Detect which cell encompasses the target text, then output its [X, Y] center coordinate. 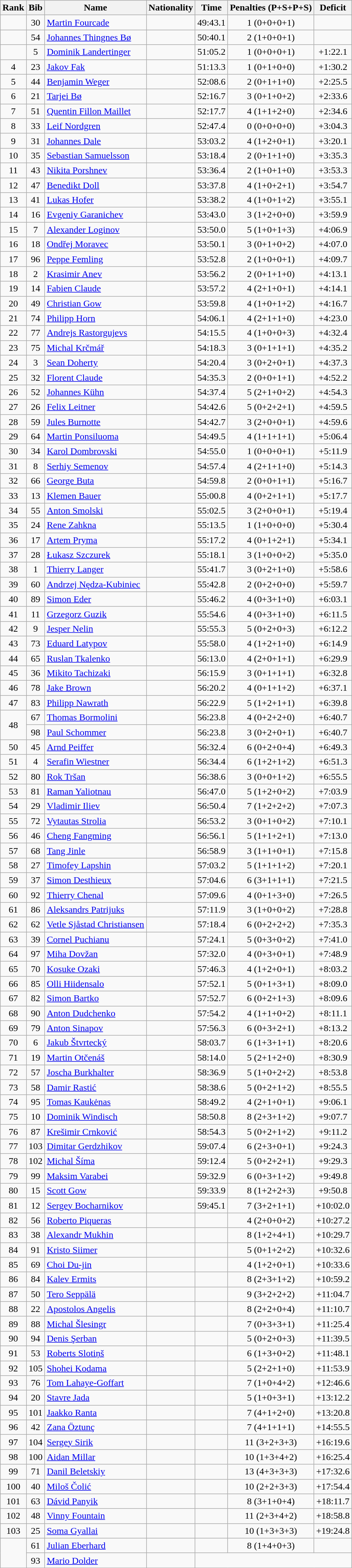
+1:22.1 [333, 52]
7 (1+0+4+2) [271, 1383]
+7:26.5 [333, 895]
Nationality [171, 8]
Joscha Burkhalter [96, 1072]
55:00.8 [211, 496]
Cornel Puchianu [96, 939]
+8:20.6 [333, 1043]
7 (3+2+1+1) [271, 1206]
54:18.3 [211, 348]
Aidan Millar [96, 1457]
Sebastian Samuelsson [96, 155]
5 (0+1+2+2) [271, 1250]
+4:16.7 [333, 303]
58:03.7 [211, 1043]
Evgeniy Garanichev [96, 215]
6 (0+2+0+4) [271, 747]
Jakub Štvrtecký [96, 1043]
56:53.2 [211, 821]
0 (0+0+0+0) [271, 126]
+10:29.7 [333, 1235]
57:54.2 [211, 1013]
57:56.3 [211, 1028]
6 (0+3+2+1) [271, 1028]
56:13.0 [211, 659]
51:13.3 [211, 67]
+17:32.6 [333, 1472]
Mario Dolder [96, 1560]
55:02.5 [211, 510]
Maksim Varabei [96, 1176]
55:18.1 [211, 555]
56:38.6 [211, 777]
4 (0+1+2+1) [271, 540]
4 (1+0+2+1) [271, 185]
+4:37.3 [333, 362]
57:18.4 [211, 925]
Kristo Siimer [96, 1250]
54:49.5 [211, 437]
4 (1+1+0+2) [271, 1013]
Time [211, 8]
+10:02.0 [333, 1206]
+4:06.9 [333, 230]
Łukasz Szczurek [96, 555]
+11:53.9 [333, 1368]
Soma Gyallai [96, 1531]
Johannes Kühn [96, 392]
6 (1+3+1+1) [271, 1043]
Tero Seppälä [96, 1294]
Bib [36, 8]
59:32.9 [211, 1176]
Damir Rastić [96, 1087]
Penalties (P+S+P+S) [271, 8]
Kalev Ermits [96, 1279]
+5:35.0 [333, 555]
Quentin Fillon Maillet [96, 111]
6 (0+2+1+3) [271, 998]
Karol Dombrovski [96, 451]
Rok Tršan [96, 777]
+6:11.5 [333, 614]
+5:11.9 [333, 451]
5 (0+1+3+1) [271, 984]
+8:53.8 [333, 1072]
+9:29.3 [333, 1161]
Ondřej Moravec [96, 244]
54:20.4 [211, 362]
56:32.4 [211, 747]
55:13.5 [211, 525]
5 (1+0+2+2) [271, 1072]
+17:54.4 [333, 1486]
+8:03.2 [333, 969]
Julian Eberhard [96, 1545]
54:57.4 [211, 466]
Benjamin Weger [96, 82]
52:08.6 [211, 82]
Raman Yaliotnau [96, 791]
50:40.1 [211, 37]
3 (0+2+1+0) [271, 570]
54:42.6 [211, 407]
Cheng Fangming [96, 836]
8 (2+2+0+4) [271, 1309]
Choi Du-jin [96, 1265]
+14:55.5 [333, 1427]
+7:28.8 [333, 910]
57:24.1 [211, 939]
59:12.4 [211, 1161]
+6:14.9 [333, 643]
4 (1+1+1+1) [271, 437]
+10:32.6 [333, 1250]
7 (1+2+2+2) [271, 806]
+9:11.2 [333, 1132]
Jesper Nelin [96, 629]
5 (1+1+1+2) [271, 865]
59:45.1 [211, 1206]
+7:15.8 [333, 850]
Lukas Hofer [96, 200]
54:06.1 [211, 318]
+10:59.2 [333, 1279]
+18:11.7 [333, 1501]
Miloš Čolić [96, 1486]
+5:14.3 [333, 466]
8 (1+4+0+3) [271, 1545]
Anton Smolski [96, 510]
+3:54.7 [333, 185]
Jakov Fak [96, 67]
5 (1+0+1+3) [271, 230]
Serhiy Semenov [96, 466]
56:22.9 [211, 703]
53:18.4 [211, 155]
Florent Claude [96, 377]
Vytautas Strolia [96, 821]
Simon Eder [96, 599]
Kosuke Ozaki [96, 969]
+6:39.8 [333, 703]
Simon Desthieux [96, 880]
Tomas Kaukėnas [96, 1102]
13 (4+3+3+3) [271, 1472]
Andrejs Rastorgujevs [96, 333]
+6:37.1 [333, 688]
+6:03.1 [333, 599]
7 (4+1+2+0) [271, 1413]
4 (1+1+2+0) [271, 111]
51:05.2 [211, 52]
Krasimir Anev [96, 274]
3 [36, 362]
10 (2+2+3+3) [271, 1486]
58:54.3 [211, 1132]
+2:25.5 [333, 82]
Anton Sinapov [96, 1028]
59:33.9 [211, 1191]
10 (1+3+3+3) [271, 1531]
5 (1+1+2+1) [271, 836]
+16:19.6 [333, 1442]
+13:20.8 [333, 1413]
57:52.7 [211, 998]
Timofey Lapshin [96, 865]
53:43.0 [211, 215]
Mikito Tachizaki [96, 673]
7 (4+1+1+1) [271, 1427]
Deficit [333, 8]
Jules Burnotte [96, 422]
+11:04.7 [333, 1294]
+7:13.0 [333, 836]
+4:23.0 [333, 318]
Michal Šlesingr [96, 1324]
+9:24.3 [333, 1146]
52:17.7 [211, 111]
+8:55.5 [333, 1087]
4 (0+2+2+0) [271, 718]
+11:25.4 [333, 1324]
+5:34.1 [333, 540]
55:58.0 [211, 643]
+5:06.4 [333, 437]
+3:35.3 [333, 155]
+11:10.7 [333, 1309]
Dominik Windisch [96, 1117]
Jake Brown [96, 688]
+16:25.4 [333, 1457]
George Buta [96, 481]
+6:49.3 [333, 747]
+7:03.9 [333, 791]
Name [96, 8]
1 (0+1+0+0) [271, 67]
Martin Ponsiluoma [96, 437]
+3:55.1 [333, 200]
+1:30.2 [333, 67]
+2:33.6 [333, 96]
Michal Krčmář [96, 348]
55:54.6 [211, 614]
Artem Pryma [96, 540]
+6:29.9 [333, 659]
2 (0+2+0+0) [271, 584]
52:47.4 [211, 126]
7 (0+3+3+1) [271, 1324]
+7:21.5 [333, 880]
Scott Gow [96, 1191]
+4:07.0 [333, 244]
Christian Gow [96, 303]
+7:10.1 [333, 821]
+9:07.7 [333, 1117]
+6:12.2 [333, 629]
56:56.1 [211, 836]
58:49.2 [211, 1102]
+9:49.8 [333, 1176]
Simon Bartko [96, 998]
+5:30.4 [333, 525]
+5:17.7 [333, 496]
Sergey Sirik [96, 1442]
+3:53.3 [333, 170]
4 (0+3+0+1) [271, 954]
3 (0+0+1+2) [271, 777]
53:36.4 [211, 170]
55:55.3 [211, 629]
Andrzej Nędza-Kubiniec [96, 584]
54:55.0 [211, 451]
Arnd Peiffer [96, 747]
52:16.7 [211, 96]
+7:48.9 [333, 954]
3 (1+2+0+0) [271, 215]
Olli Hiidensalo [96, 984]
+9:50.8 [333, 1191]
Stavre Jada [96, 1398]
57:46.3 [211, 969]
104 [36, 1442]
53:38.2 [211, 200]
6 (0+2+2+2) [271, 925]
Ruslan Tkalenko [96, 659]
+8:30.9 [333, 1058]
4 (1+0+0+3) [271, 333]
+19:24.8 [333, 1531]
Anton Dudchenko [96, 1013]
Roberts Slotiņš [96, 1353]
+6:32.8 [333, 673]
+7:35.3 [333, 925]
6 (3+1+1+1) [271, 880]
11 (2+3+4+2) [271, 1516]
Paul Schommer [96, 732]
Jaakko Ranta [96, 1413]
+4:32.4 [333, 333]
56:47.0 [211, 791]
Martin Fourcade [96, 23]
53:57.2 [211, 289]
Grzegorz Guzik [96, 614]
Eduard Latypov [96, 643]
5 (2+1+0+2) [271, 392]
9 (3+2+2+2) [271, 1294]
59:07.4 [211, 1146]
Thierry Langer [96, 570]
58:14.0 [211, 1058]
57:04.6 [211, 880]
1 [36, 570]
57:52.1 [211, 984]
Klemen Bauer [96, 496]
Apostolos Angelis [96, 1309]
49 [36, 303]
56:15.9 [211, 673]
Philipp Horn [96, 318]
4 (0+1+1+2) [271, 688]
11 (3+2+3+3) [271, 1442]
+4:54.3 [333, 392]
Fabien Claude [96, 289]
57:32.0 [211, 954]
57:09.6 [211, 895]
+18:58.8 [333, 1516]
+12:46.6 [333, 1383]
Dominik Landertinger [96, 52]
Nikita Porshnev [96, 170]
53:50.1 [211, 244]
+11:39.5 [333, 1338]
Aleksandrs Patrijuks [96, 910]
5 (0+3+0+2) [271, 939]
10 (1+3+4+2) [271, 1457]
Zana Öztunç [96, 1427]
58:38.6 [211, 1087]
8 (3+1+0+4) [271, 1501]
53:52.8 [211, 259]
Roberto Piqueras [96, 1220]
56:50.4 [211, 806]
Tang Jinle [96, 850]
+4:35.2 [333, 348]
57:11.9 [211, 910]
Shohei Kodama [96, 1368]
+13:12.2 [333, 1398]
+11:48.1 [333, 1353]
56:34.4 [211, 762]
+4:09.7 [333, 259]
4 (0+2+1+1) [271, 496]
Johannes Thingnes Bø [96, 37]
+6:51.3 [333, 762]
Serafin Wiestner [96, 762]
5 (1+2+0+2) [271, 791]
53:50.0 [211, 230]
Denis Şerban [96, 1338]
6 (0+3+1+2) [271, 1176]
+3:59.9 [333, 215]
+5:19.4 [333, 510]
+7:07.3 [333, 806]
+8:11.1 [333, 1013]
55:46.2 [211, 599]
+10:27.2 [333, 1220]
5 (1+2+1+1) [271, 703]
+6:55.5 [333, 777]
Thomas Bormolini [96, 718]
4 (1+2+1+0) [271, 643]
5 (2+2+1+0) [271, 1368]
Johannes Dale [96, 141]
Philipp Nawrath [96, 703]
54:37.4 [211, 392]
53:37.8 [211, 185]
Vinny Fountain [96, 1516]
Michal Šíma [96, 1161]
105 [36, 1368]
Alexandr Mukhin [96, 1235]
Felix Leitner [96, 407]
4 (0+1+3+0) [271, 895]
+7:20.1 [333, 865]
8 (1+2+2+3) [271, 1191]
54:42.7 [211, 422]
Krešimir Crnković [96, 1132]
5 (1+0+3+1) [271, 1398]
53:56.2 [211, 274]
+4:14.1 [333, 289]
6 (1+2+1+2) [271, 762]
Rank [13, 8]
56:20.2 [211, 688]
58:50.8 [211, 1117]
4 (2+0+0+2) [271, 1220]
54:35.3 [211, 377]
4 (2+0+1+1) [271, 659]
+8:13.2 [333, 1028]
+7:41.0 [333, 939]
Miha Dovžan [96, 954]
+5:16.7 [333, 481]
54:59.8 [211, 481]
Sean Doherty [96, 362]
Sergey Bocharnikov [96, 1206]
+8:09.0 [333, 984]
2 (1+0+1+0) [271, 170]
+2:34.6 [333, 111]
Tarjei Bø [96, 96]
58:36.9 [211, 1072]
57:03.2 [211, 865]
Rene Zahkna [96, 525]
Peppe Femling [96, 259]
Vetle Sjåstad Christiansen [96, 925]
Benedikt Doll [96, 185]
+4:59.6 [333, 422]
Thierry Chenal [96, 895]
+4:52.2 [333, 377]
Danil Beletskiy [96, 1472]
53:59.8 [211, 303]
55:41.7 [211, 570]
53:03.2 [211, 141]
Dávid Panyik [96, 1501]
6 (1+3+0+2) [271, 1353]
Vladimir Iliev [96, 806]
Martin Otčenáš [96, 1058]
Dimitar Gerdzhikov [96, 1146]
8 (1+2+4+1) [271, 1235]
+8:09.6 [333, 998]
49:43.1 [211, 23]
+3:20.1 [333, 141]
55:42.8 [211, 584]
54:15.5 [211, 333]
Alexander Loginov [96, 230]
56:58.9 [211, 850]
6 (2+3+0+1) [271, 1146]
+5:59.7 [333, 584]
55:17.2 [211, 540]
3 (1+1+0+1) [271, 850]
Tom Lahaye-Goffart [96, 1383]
Leif Nordgren [96, 126]
2 [36, 274]
+4:59.5 [333, 407]
+3:04.3 [333, 126]
1 (1+0+0+0) [271, 525]
+5:58.6 [333, 570]
+9:06.1 [333, 1102]
+10:33.6 [333, 1265]
+4:13.1 [333, 274]
5 (2+1+2+0) [271, 1058]
